Return the [x, y] coordinate for the center point of the cell that contains the specified text.  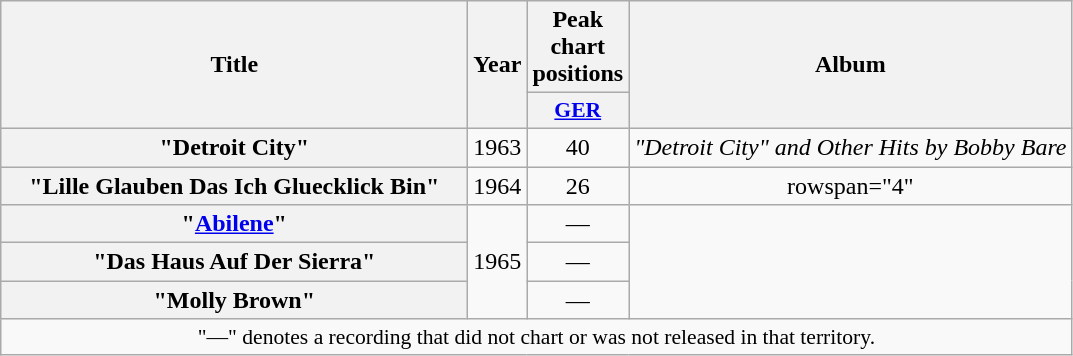
Title [234, 65]
1965 [498, 262]
"Abilene" [234, 224]
"—" denotes a recording that did not chart or was not released in that territory. [536, 337]
"Lille Glauben Das Ich Gluecklick Bin" [234, 185]
Peakchartpositions [578, 47]
1964 [498, 185]
"Detroit City" [234, 147]
"Das Haus Auf Der Sierra" [234, 262]
1963 [498, 147]
"Detroit City" and Other Hits by Bobby Bare [850, 147]
GER [578, 111]
Year [498, 65]
"Molly Brown" [234, 300]
40 [578, 147]
rowspan="4" [850, 185]
26 [578, 185]
Album [850, 65]
